Determine the [x, y] coordinate at the center of the cell enclosing the given text.  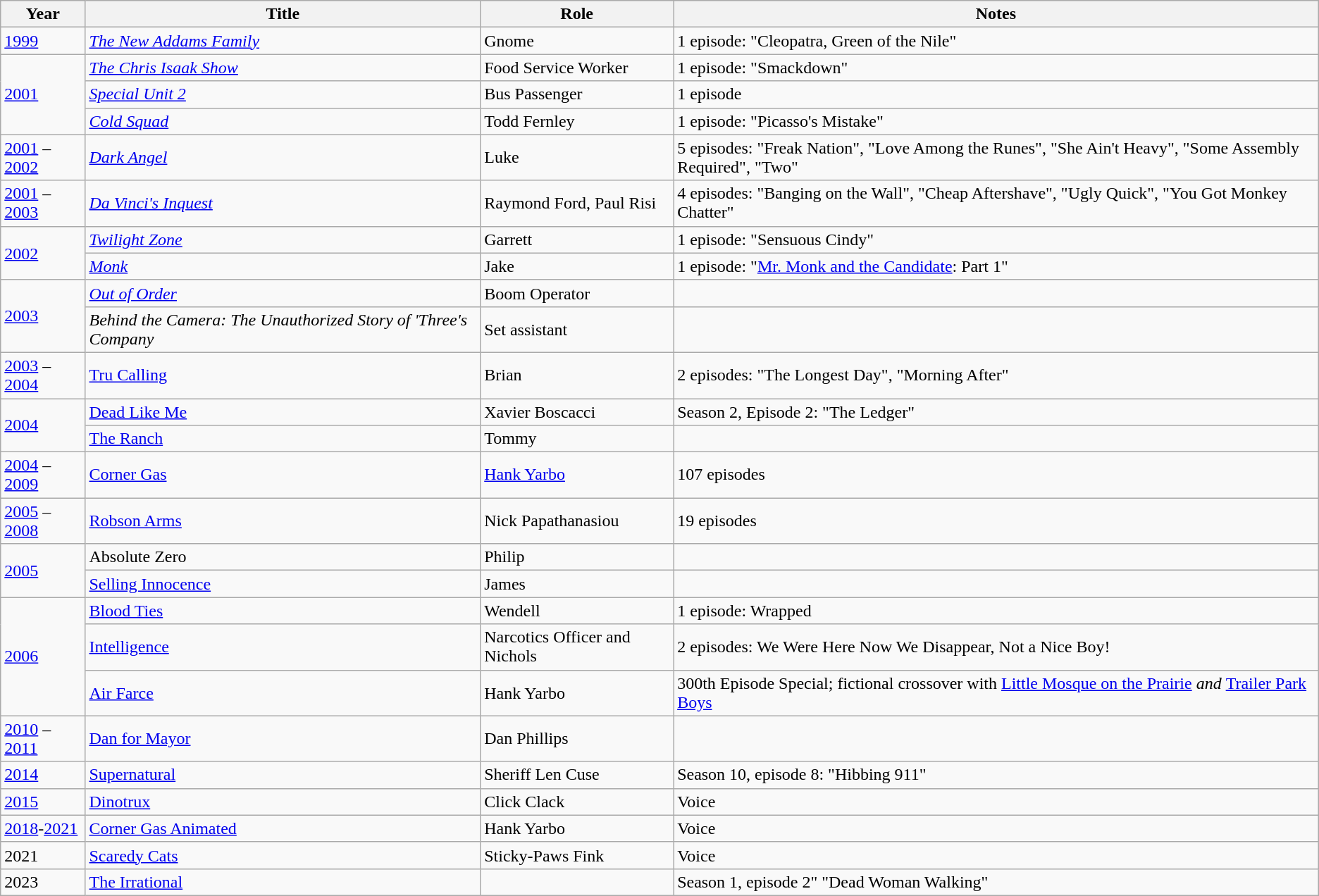
Brian [577, 375]
Season 2, Episode 2: "The Ledger" [996, 412]
Boom Operator [577, 293]
Xavier Boscacci [577, 412]
James [577, 584]
The Ranch [283, 439]
Luke [577, 158]
2014 [43, 775]
Dinotrux [283, 802]
Season 10, episode 8: "Hibbing 911" [996, 775]
Cold Squad [283, 121]
2003 – 2004 [43, 375]
Monk [283, 266]
The Irrational [283, 882]
1 episode: "Mr. Monk and the Candidate: Part 1" [996, 266]
2005 [43, 571]
2001 – 2003 [43, 203]
Notes [996, 14]
Bus Passenger [577, 94]
Narcotics Officer and Nichols [577, 647]
Title [283, 14]
Scaredy Cats [283, 855]
2005 – 2008 [43, 521]
2001 [43, 94]
2010 – 2011 [43, 738]
Special Unit 2 [283, 94]
Nick Papathanasiou [577, 521]
2 episodes: "The Longest Day", "Morning After" [996, 375]
2002 [43, 253]
4 episodes: "Banging on the Wall", "Cheap Aftershave", "Ugly Quick", "You Got Monkey Chatter" [996, 203]
The New Addams Family [283, 41]
Todd Fernley [577, 121]
5 episodes: "Freak Nation", "Love Among the Runes", "She Ain't Heavy", "Some Assembly Required", "Two" [996, 158]
1 episode: "Sensuous Cindy" [996, 239]
Dark Angel [283, 158]
2 episodes: We Were Here Now We Disappear, Not a Nice Boy! [996, 647]
1999 [43, 41]
Dan Phillips [577, 738]
Click Clack [577, 802]
1 episode: Wrapped [996, 611]
Corner Gas Animated [283, 828]
Behind the Camera: The Unauthorized Story of 'Three's Company [283, 330]
Jake [577, 266]
Intelligence [283, 647]
2021 [43, 855]
2001 – 2002 [43, 158]
1 episode: "Cleopatra, Green of the Nile" [996, 41]
Dead Like Me [283, 412]
Selling Innocence [283, 584]
Year [43, 14]
Tru Calling [283, 375]
107 episodes [996, 475]
Food Service Worker [577, 68]
Philip [577, 557]
Blood Ties [283, 611]
2003 [43, 316]
Sticky-Paws Fink [577, 855]
Dan for Mayor [283, 738]
Twilight Zone [283, 239]
2015 [43, 802]
Robson Arms [283, 521]
Sheriff Len Cuse [577, 775]
Da Vinci's Inquest [283, 203]
300th Episode Special; fictional crossover with Little Mosque on the Prairie and Trailer Park Boys [996, 693]
Tommy [577, 439]
Supernatural [283, 775]
Out of Order [283, 293]
19 episodes [996, 521]
Season 1, episode 2" "Dead Woman Walking" [996, 882]
1 episode [996, 94]
Raymond Ford, Paul Risi [577, 203]
Role [577, 14]
Absolute Zero [283, 557]
Wendell [577, 611]
2004 [43, 425]
The Chris Isaak Show [283, 68]
Garrett [577, 239]
1 episode: "Picasso's Mistake" [996, 121]
2004 – 2009 [43, 475]
Gnome [577, 41]
Corner Gas [283, 475]
Air Farce [283, 693]
2006 [43, 657]
Set assistant [577, 330]
2023 [43, 882]
2018-2021 [43, 828]
1 episode: "Smackdown" [996, 68]
